Return the [X, Y] coordinate for the center point of the cell that contains the specified text.  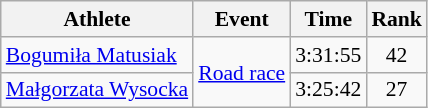
Athlete [97, 19]
Road race [242, 72]
27 [396, 90]
Bogumiła Matusiak [97, 55]
42 [396, 55]
Event [242, 19]
Małgorzata Wysocka [97, 90]
Rank [396, 19]
3:25:42 [328, 90]
3:31:55 [328, 55]
Time [328, 19]
